Find where the given text appears and provide that cell's center as (x, y) coordinate. 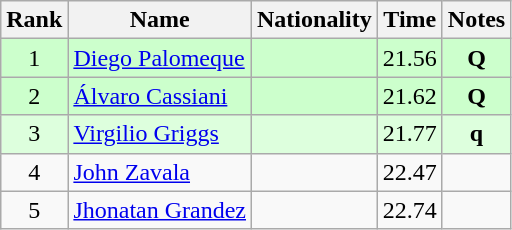
3 (34, 134)
Virgilio Griggs (160, 134)
Nationality (315, 20)
Rank (34, 20)
Notes (476, 20)
5 (34, 210)
John Zavala (160, 172)
Álvaro Cassiani (160, 96)
Diego Palomeque (160, 58)
22.74 (410, 210)
2 (34, 96)
1 (34, 58)
4 (34, 172)
q (476, 134)
Name (160, 20)
Jhonatan Grandez (160, 210)
21.62 (410, 96)
Time (410, 20)
21.56 (410, 58)
21.77 (410, 134)
22.47 (410, 172)
